Identify which cell holds the provided text, then report its [x, y] central coordinate. 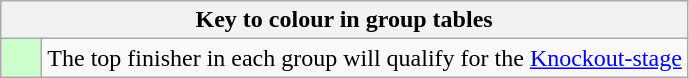
Key to colour in group tables [344, 20]
The top finisher in each group will qualify for the Knockout-stage [365, 58]
